Find where the given text appears and provide that cell's center as (x, y) coordinate. 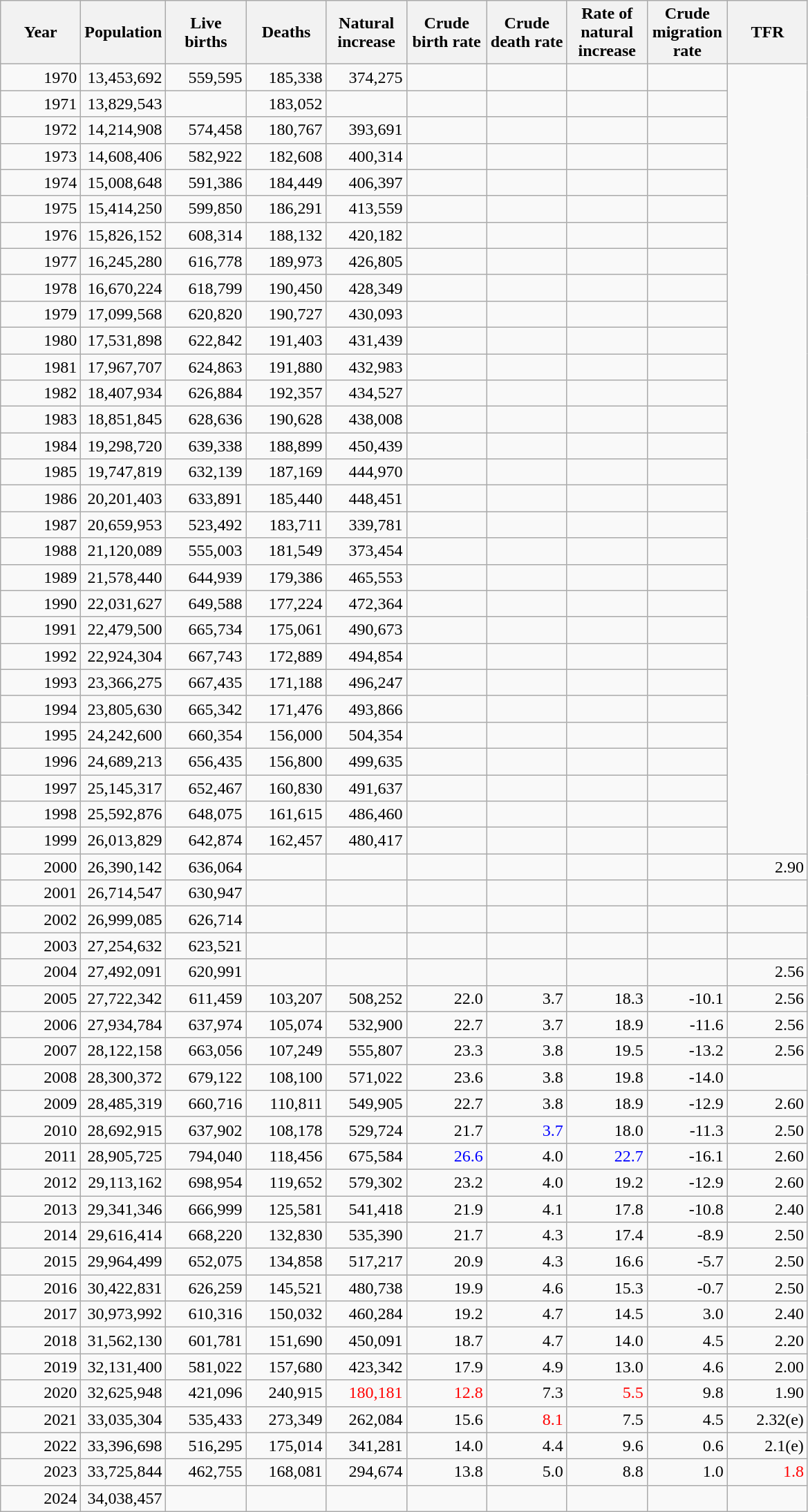
Crude migration rate (687, 32)
13.8 (447, 1472)
465,553 (366, 577)
434,527 (366, 393)
2007 (41, 1051)
438,008 (366, 420)
2009 (41, 1103)
2023 (41, 1472)
431,439 (366, 340)
1980 (41, 340)
Crude death rate (527, 32)
9.6 (607, 1446)
19.9 (447, 1288)
426,805 (366, 261)
574,458 (206, 130)
32,625,948 (123, 1393)
156,800 (286, 761)
9.8 (687, 1393)
7.5 (607, 1419)
192,357 (286, 393)
2.32(e) (767, 1419)
517,217 (366, 1262)
188,132 (286, 235)
125,581 (286, 1209)
188,899 (286, 446)
189,973 (286, 261)
341,281 (366, 1446)
549,905 (366, 1103)
667,435 (206, 682)
555,807 (366, 1051)
1970 (41, 77)
665,734 (206, 630)
1997 (41, 787)
185,338 (286, 77)
-10.8 (687, 1209)
107,249 (286, 1051)
571,022 (366, 1077)
1.90 (767, 1393)
33,396,698 (123, 1446)
666,999 (206, 1209)
27,492,091 (123, 972)
-0.7 (687, 1288)
-11.3 (687, 1130)
393,691 (366, 130)
1.8 (767, 1472)
29,964,499 (123, 1262)
2004 (41, 972)
17,531,898 (123, 340)
535,390 (366, 1235)
27,934,784 (123, 1025)
2022 (41, 1446)
599,850 (206, 209)
642,874 (206, 841)
30,973,992 (123, 1314)
TFR (767, 32)
2019 (41, 1367)
2001 (41, 893)
579,302 (366, 1182)
17,967,707 (123, 367)
15.3 (607, 1288)
23.3 (447, 1051)
28,485,319 (123, 1103)
630,947 (206, 893)
499,635 (366, 761)
1981 (41, 367)
172,889 (286, 656)
162,457 (286, 841)
448,451 (366, 498)
19.8 (607, 1077)
-14.0 (687, 1077)
191,403 (286, 340)
145,521 (286, 1288)
559,595 (206, 77)
8.8 (607, 1472)
628,636 (206, 420)
668,220 (206, 1235)
22.0 (447, 998)
180,181 (366, 1393)
2.20 (767, 1341)
663,056 (206, 1051)
636,064 (206, 867)
161,615 (286, 814)
2011 (41, 1156)
486,460 (366, 814)
1988 (41, 551)
105,074 (286, 1025)
581,022 (206, 1367)
184,449 (286, 183)
667,743 (206, 656)
1991 (41, 630)
15,826,152 (123, 235)
535,433 (206, 1419)
626,714 (206, 920)
190,727 (286, 314)
660,354 (206, 735)
494,854 (366, 656)
108,100 (286, 1077)
420,182 (366, 235)
2017 (41, 1314)
119,652 (286, 1182)
624,863 (206, 367)
168,081 (286, 1472)
15,414,250 (123, 209)
16.6 (607, 1262)
156,000 (286, 735)
626,259 (206, 1288)
19,747,819 (123, 472)
532,900 (366, 1025)
175,061 (286, 630)
450,439 (366, 446)
480,738 (366, 1288)
190,628 (286, 420)
516,295 (206, 1446)
2008 (41, 1077)
616,778 (206, 261)
108,178 (286, 1130)
430,093 (366, 314)
2024 (41, 1498)
20.9 (447, 1262)
157,680 (286, 1367)
29,113,162 (123, 1182)
490,673 (366, 630)
698,954 (206, 1182)
17,099,568 (123, 314)
21,578,440 (123, 577)
1998 (41, 814)
601,781 (206, 1341)
1976 (41, 235)
639,338 (206, 446)
110,811 (286, 1103)
18.7 (447, 1341)
23.6 (447, 1077)
1.0 (687, 1472)
5.5 (607, 1393)
665,342 (206, 709)
618,799 (206, 288)
1994 (41, 709)
472,364 (366, 604)
14.5 (607, 1314)
2.00 (767, 1367)
623,521 (206, 946)
27,722,342 (123, 998)
12.8 (447, 1393)
541,418 (366, 1209)
1999 (41, 841)
186,291 (286, 209)
15,008,648 (123, 183)
18,407,934 (123, 393)
185,440 (286, 498)
175,014 (286, 1446)
13,829,543 (123, 104)
19.5 (607, 1051)
17.9 (447, 1367)
679,122 (206, 1077)
-16.1 (687, 1156)
637,974 (206, 1025)
Crude birth rate (447, 32)
15.6 (447, 1419)
19,298,720 (123, 446)
28,692,915 (123, 1130)
-11.6 (687, 1025)
32,131,400 (123, 1367)
18.0 (607, 1130)
444,970 (366, 472)
2021 (41, 1419)
2018 (41, 1341)
26,013,829 (123, 841)
504,354 (366, 735)
180,767 (286, 130)
177,224 (286, 604)
17.8 (607, 1209)
22,924,304 (123, 656)
2.1(e) (767, 1446)
406,397 (366, 183)
508,252 (366, 998)
-8.9 (687, 1235)
421,096 (206, 1393)
652,075 (206, 1262)
591,386 (206, 183)
27,254,632 (123, 946)
413,559 (366, 209)
1992 (41, 656)
1990 (41, 604)
2002 (41, 920)
644,939 (206, 577)
23,366,275 (123, 682)
582,922 (206, 156)
428,349 (366, 288)
Natural increase (366, 32)
373,454 (366, 551)
33,035,304 (123, 1419)
523,492 (206, 525)
3.0 (687, 1314)
2006 (41, 1025)
496,247 (366, 682)
1983 (41, 420)
18,851,845 (123, 420)
2003 (41, 946)
626,884 (206, 393)
1973 (41, 156)
1984 (41, 446)
22,031,627 (123, 604)
30,422,831 (123, 1288)
2012 (41, 1182)
14,608,406 (123, 156)
656,435 (206, 761)
400,314 (366, 156)
1972 (41, 130)
118,456 (286, 1156)
2005 (41, 998)
20,201,403 (123, 498)
183,052 (286, 104)
273,349 (286, 1419)
13.0 (607, 1367)
2016 (41, 1288)
Live births (206, 32)
1977 (41, 261)
648,075 (206, 814)
183,711 (286, 525)
24,689,213 (123, 761)
608,314 (206, 235)
179,386 (286, 577)
2013 (41, 1209)
31,562,130 (123, 1341)
151,690 (286, 1341)
1971 (41, 104)
240,915 (286, 1393)
26,390,142 (123, 867)
29,616,414 (123, 1235)
181,549 (286, 551)
480,417 (366, 841)
Year (41, 32)
493,866 (366, 709)
2015 (41, 1262)
0.6 (687, 1446)
26,999,085 (123, 920)
1987 (41, 525)
450,091 (366, 1341)
620,820 (206, 314)
23,805,630 (123, 709)
26.6 (447, 1156)
1995 (41, 735)
462,755 (206, 1472)
460,284 (366, 1314)
2014 (41, 1235)
632,139 (206, 472)
Rate of natural increase (607, 32)
21.9 (447, 1209)
2020 (41, 1393)
171,188 (286, 682)
491,637 (366, 787)
20,659,953 (123, 525)
14,214,908 (123, 130)
1986 (41, 498)
24,242,600 (123, 735)
4.1 (527, 1209)
150,032 (286, 1314)
160,830 (286, 787)
5.0 (527, 1472)
13,453,692 (123, 77)
28,300,372 (123, 1077)
191,880 (286, 367)
25,145,317 (123, 787)
1978 (41, 288)
22,479,500 (123, 630)
16,670,224 (123, 288)
423,342 (366, 1367)
132,830 (286, 1235)
187,169 (286, 472)
555,003 (206, 551)
103,207 (286, 998)
1982 (41, 393)
Deaths (286, 32)
622,842 (206, 340)
-10.1 (687, 998)
171,476 (286, 709)
339,781 (366, 525)
652,467 (206, 787)
18.3 (607, 998)
529,724 (366, 1130)
1975 (41, 209)
34,038,457 (123, 1498)
262,084 (366, 1419)
26,714,547 (123, 893)
1996 (41, 761)
190,450 (286, 288)
611,459 (206, 998)
1989 (41, 577)
675,584 (366, 1156)
28,905,725 (123, 1156)
432,983 (366, 367)
33,725,844 (123, 1472)
23.2 (447, 1182)
182,608 (286, 156)
1985 (41, 472)
16,245,280 (123, 261)
633,891 (206, 498)
8.1 (527, 1419)
2000 (41, 867)
25,592,876 (123, 814)
637,902 (206, 1130)
17.4 (607, 1235)
620,991 (206, 972)
1993 (41, 682)
4.4 (527, 1446)
794,040 (206, 1156)
7.3 (527, 1393)
Population (123, 32)
1974 (41, 183)
-13.2 (687, 1051)
1979 (41, 314)
294,674 (366, 1472)
610,316 (206, 1314)
4.9 (527, 1367)
29,341,346 (123, 1209)
649,588 (206, 604)
374,275 (366, 77)
660,716 (206, 1103)
2010 (41, 1130)
21,120,089 (123, 551)
134,858 (286, 1262)
-5.7 (687, 1262)
28,122,158 (123, 1051)
2.90 (767, 867)
